Return the (x, y) coordinate for the center point of the cell that contains the specified text.  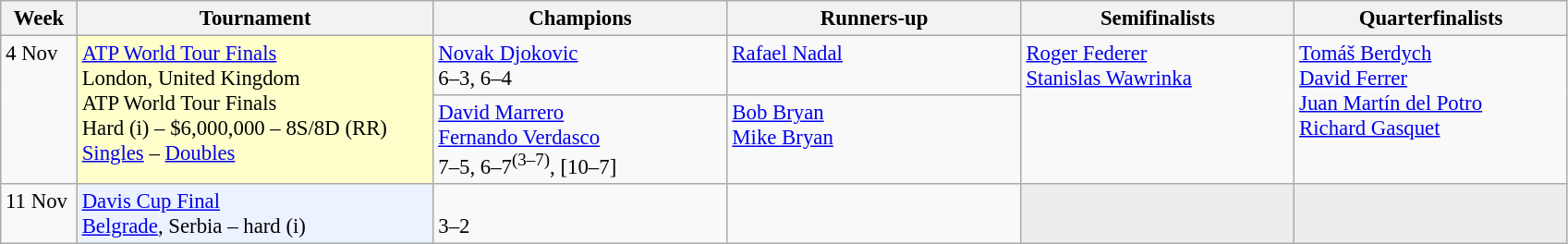
Novak Djokovic6–3, 6–4 (580, 67)
Week (39, 18)
11 Nov (39, 214)
ATP World Tour Finals London, United KingdomATP World Tour FinalsHard (i) – $6,000,000 – 8S/8D (RR)Singles – Doubles (255, 111)
4 Nov (39, 111)
Rafael Nadal (874, 67)
Quarterfinalists (1431, 18)
3–2 (580, 214)
Tournament (255, 18)
Runners-up (874, 18)
David Marrero Fernando Verdasco7–5, 6–7(3–7), [10–7] (580, 140)
Roger Federer Stanislas Wawrinka (1158, 111)
Semifinalists (1158, 18)
Davis Cup Final Belgrade, Serbia – hard (i) (255, 214)
Tomáš Berdych David Ferrer Juan Martín del Potro Richard Gasquet (1431, 111)
Champions (580, 18)
Bob Bryan Mike Bryan (874, 140)
